Provide the (x, y) coordinate of the cell's center where the given text is located.  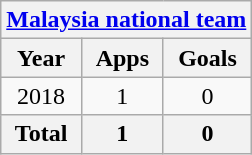
Apps (122, 58)
Goals (208, 58)
Year (42, 58)
2018 (42, 96)
Total (42, 134)
Malaysia national team (126, 20)
